Locate the cell with the specified text and output its (x, y) center coordinate. 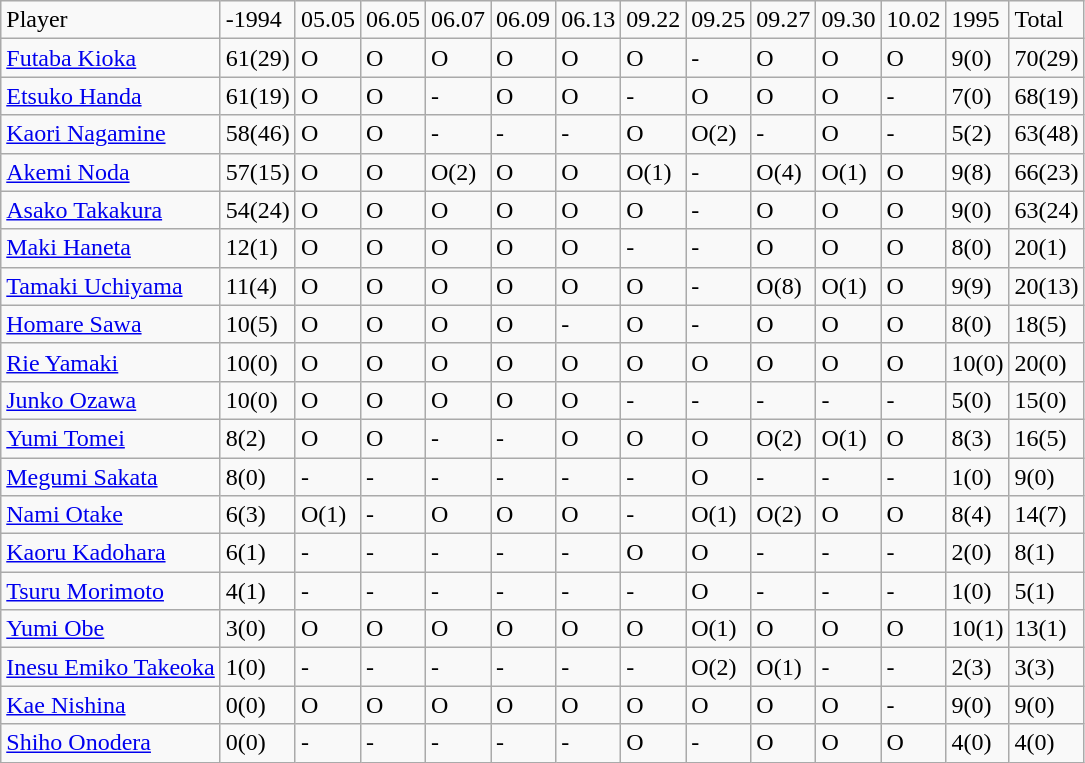
06.09 (524, 20)
Junko Ozawa (111, 400)
10.02 (914, 20)
9(8) (978, 172)
Kae Nishina (111, 705)
6(3) (258, 515)
Futaba Kioka (111, 58)
20(13) (1046, 286)
15(0) (1046, 400)
16(5) (1046, 438)
20(0) (1046, 362)
Nami Otake (111, 515)
Asako Takakura (111, 210)
63(24) (1046, 210)
Rie Yamaki (111, 362)
9(9) (978, 286)
06.07 (458, 20)
63(48) (1046, 134)
5(2) (978, 134)
Etsuko Handa (111, 96)
13(1) (1046, 629)
09.30 (848, 20)
Maki Haneta (111, 248)
-1994 (258, 20)
14(7) (1046, 515)
3(0) (258, 629)
66(23) (1046, 172)
Total (1046, 20)
06.13 (588, 20)
54(24) (258, 210)
Shiho Onodera (111, 743)
12(1) (258, 248)
5(1) (1046, 591)
09.27 (784, 20)
09.22 (654, 20)
61(19) (258, 96)
Yumi Tomei (111, 438)
Megumi Sakata (111, 477)
Yumi Obe (111, 629)
06.05 (392, 20)
05.05 (328, 20)
Tamaki Uchiyama (111, 286)
2(0) (978, 553)
Inesu Emiko Takeoka (111, 667)
10(5) (258, 324)
1995 (978, 20)
5(0) (978, 400)
11(4) (258, 286)
58(46) (258, 134)
2(3) (978, 667)
3(3) (1046, 667)
68(19) (1046, 96)
Homare Sawa (111, 324)
O(8) (784, 286)
Tsuru Morimoto (111, 591)
09.25 (718, 20)
Player (111, 20)
Akemi Noda (111, 172)
7(0) (978, 96)
18(5) (1046, 324)
20(1) (1046, 248)
Kaoru Kadohara (111, 553)
8(3) (978, 438)
70(29) (1046, 58)
Kaori Nagamine (111, 134)
8(4) (978, 515)
4(1) (258, 591)
57(15) (258, 172)
8(2) (258, 438)
6(1) (258, 553)
10(1) (978, 629)
8(1) (1046, 553)
O(4) (784, 172)
61(29) (258, 58)
